Extract the (x, y) coordinate from the center of the cell holding the provided text.  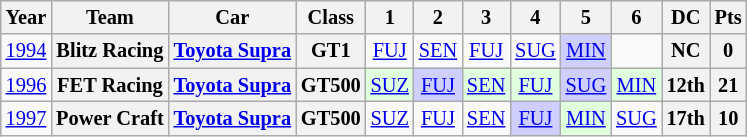
Year (26, 17)
NC (686, 51)
21 (728, 85)
3 (486, 17)
10 (728, 118)
Team (110, 17)
1996 (26, 85)
Blitz Racing (110, 51)
17th (686, 118)
5 (586, 17)
Pts (728, 17)
2 (438, 17)
1 (390, 17)
Power Craft (110, 118)
Class (331, 17)
DC (686, 17)
6 (636, 17)
1994 (26, 51)
12th (686, 85)
4 (535, 17)
GT1 (331, 51)
0 (728, 51)
1997 (26, 118)
Car (232, 17)
FET Racing (110, 85)
